Determine the (X, Y) coordinate at the center of the cell enclosing the given text.  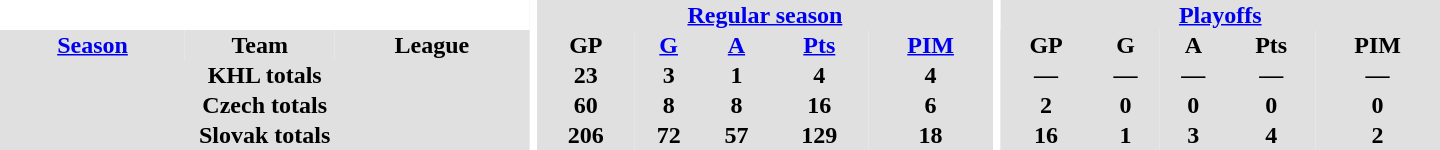
Czech totals (264, 105)
Team (260, 45)
Regular season (765, 15)
6 (930, 105)
KHL totals (264, 75)
League (432, 45)
23 (586, 75)
60 (586, 105)
57 (737, 135)
206 (586, 135)
Playoffs (1220, 15)
Slovak totals (264, 135)
72 (669, 135)
18 (930, 135)
Season (92, 45)
129 (819, 135)
